Output the [X, Y] coordinate of the center of the cell containing the given text.  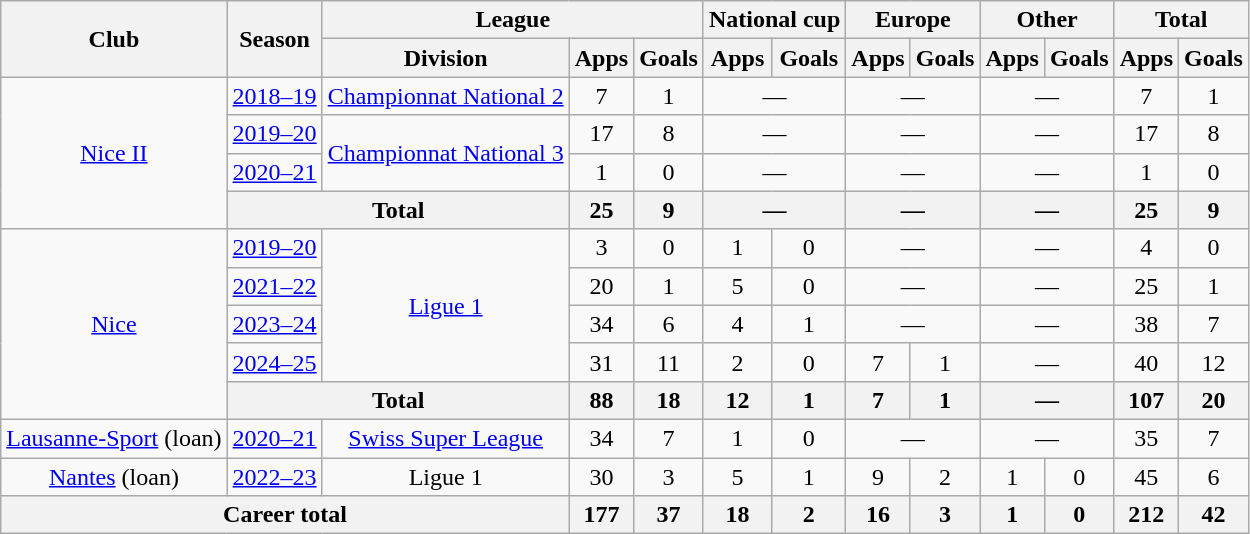
45 [1146, 477]
Nice [114, 324]
38 [1146, 324]
42 [1214, 515]
2024–25 [274, 362]
2021–22 [274, 286]
31 [601, 362]
177 [601, 515]
212 [1146, 515]
Season [274, 39]
2023–24 [274, 324]
Championnat National 3 [446, 153]
40 [1146, 362]
Europe [913, 20]
Club [114, 39]
Swiss Super League [446, 438]
37 [669, 515]
Career total [285, 515]
30 [601, 477]
2018–19 [274, 96]
Championnat National 2 [446, 96]
107 [1146, 400]
11 [669, 362]
2022–23 [274, 477]
Other [1047, 20]
Nantes (loan) [114, 477]
16 [878, 515]
Lausanne-Sport (loan) [114, 438]
League [512, 20]
88 [601, 400]
Division [446, 58]
Nice II [114, 153]
35 [1146, 438]
National cup [774, 20]
